Determine the (x, y) coordinate at the center of the cell enclosing the given text.  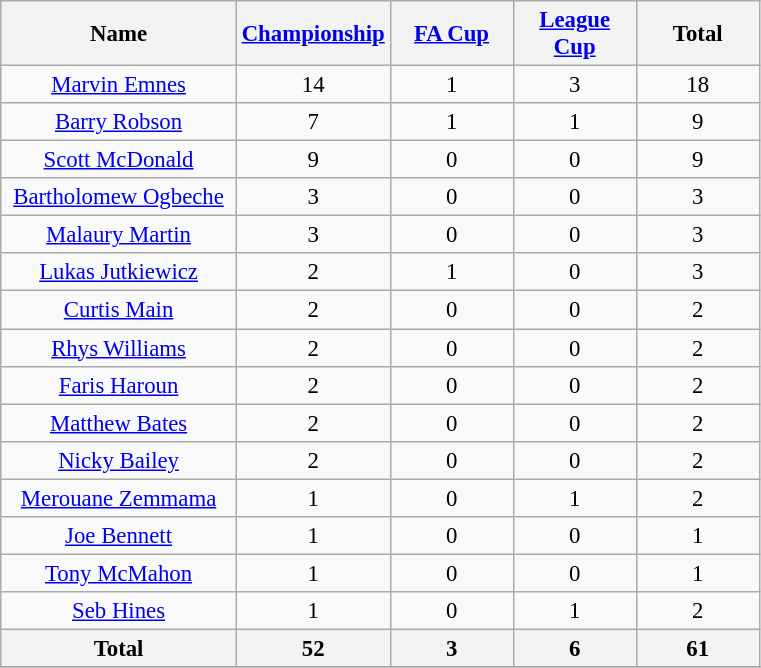
Name (119, 34)
Faris Haroun (119, 385)
7 (313, 122)
6 (574, 648)
Bartholomew Ogbeche (119, 197)
Merouane Zemmama (119, 498)
Rhys Williams (119, 348)
Seb Hines (119, 611)
Curtis Main (119, 310)
Barry Robson (119, 122)
Championship (313, 34)
Lukas Jutkiewicz (119, 273)
Joe Bennett (119, 536)
Marvin Emnes (119, 85)
18 (698, 85)
Matthew Bates (119, 423)
14 (313, 85)
52 (313, 648)
Scott McDonald (119, 160)
Malaury Martin (119, 235)
Nicky Bailey (119, 460)
LeagueCup (574, 34)
61 (698, 648)
Tony McMahon (119, 573)
FA Cup (452, 34)
